Scan for the cell matching the given text and deliver its [X, Y] coordinate at center. 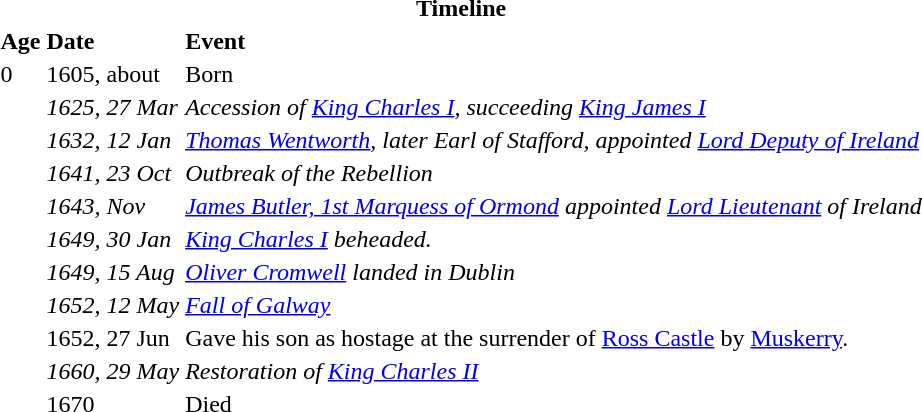
1660, 29 May [113, 371]
Date [113, 41]
1625, 27 Mar [113, 107]
1605, about [113, 74]
1649, 30 Jan [113, 239]
1632, 12 Jan [113, 140]
1652, 27 Jun [113, 338]
1641, 23 Oct [113, 173]
1649, 15 Aug [113, 272]
1643, Nov [113, 206]
1652, 12 May [113, 305]
